Determine the (X, Y) coordinate at the center of the cell enclosing the given text.  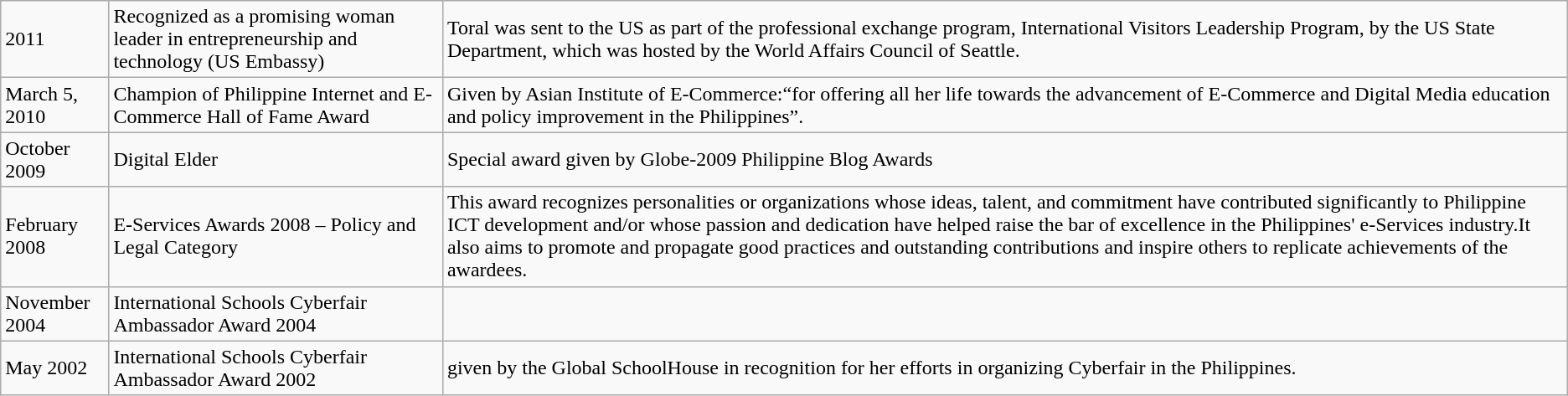
International Schools Cyberfair Ambassador Award 2002 (276, 368)
2011 (55, 39)
October 2009 (55, 159)
Champion of Philippine Internet and E-Commerce Hall of Fame Award (276, 105)
May 2002 (55, 368)
International Schools Cyberfair Ambassador Award 2004 (276, 313)
E-Services Awards 2008 – Policy and Legal Category (276, 236)
given by the Global SchoolHouse in recognition for her efforts in organizing Cyberfair in the Philippines. (1005, 368)
Special award given by Globe-2009 Philippine Blog Awards (1005, 159)
March 5, 2010 (55, 105)
Recognized as a promising woman leader in entrepreneurship and technology (US Embassy) (276, 39)
November 2004 (55, 313)
Digital Elder (276, 159)
February 2008 (55, 236)
